From the cell containing the given text, extract its center point as [X, Y] coordinate. 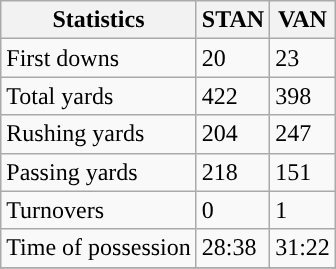
422 [232, 96]
31:22 [303, 248]
Total yards [99, 96]
STAN [232, 20]
Rushing yards [99, 134]
20 [232, 58]
218 [232, 172]
28:38 [232, 248]
247 [303, 134]
398 [303, 96]
First downs [99, 58]
23 [303, 58]
151 [303, 172]
204 [232, 134]
VAN [303, 20]
1 [303, 210]
0 [232, 210]
Turnovers [99, 210]
Passing yards [99, 172]
Statistics [99, 20]
Time of possession [99, 248]
